Return the [X, Y] coordinate for the center point of the cell that contains the specified text.  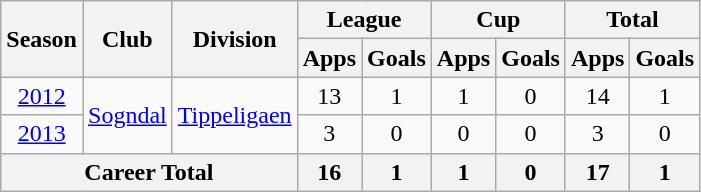
Career Total [149, 172]
2013 [42, 134]
16 [329, 172]
League [364, 20]
2012 [42, 96]
Club [127, 39]
13 [329, 96]
Tippeligaen [234, 115]
17 [597, 172]
Sogndal [127, 115]
Total [632, 20]
14 [597, 96]
Division [234, 39]
Season [42, 39]
Cup [498, 20]
